Locate the cell with the specified text and output its (X, Y) center coordinate. 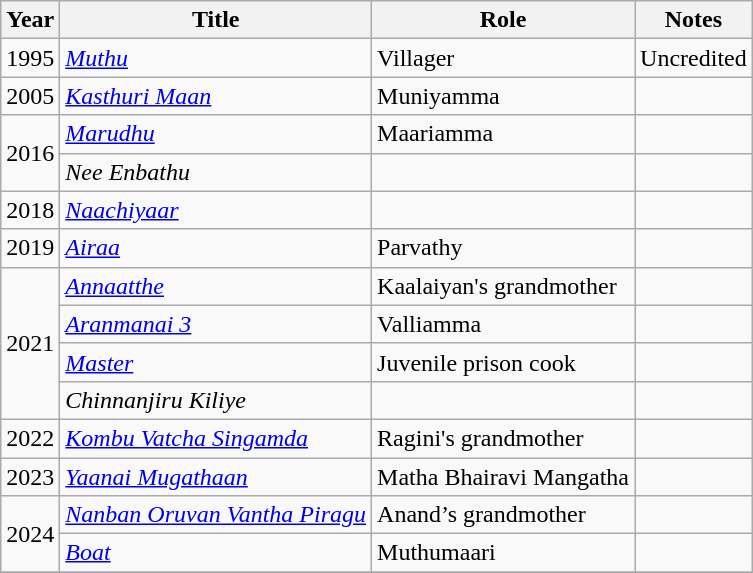
Nanban Oruvan Vantha Piragu (216, 515)
Uncredited (694, 58)
2016 (30, 153)
2023 (30, 477)
Airaa (216, 248)
2024 (30, 534)
Notes (694, 20)
Ragini's grandmother (504, 438)
Muthumaari (504, 553)
Villager (504, 58)
Kasthuri Maan (216, 96)
Marudhu (216, 134)
Yaanai Mugathaan (216, 477)
Year (30, 20)
Muniyamma (504, 96)
Maariamma (504, 134)
Matha Bhairavi Mangatha (504, 477)
2022 (30, 438)
Title (216, 20)
Anand’s grandmother (504, 515)
Valliamma (504, 324)
Juvenile prison cook (504, 362)
Kombu Vatcha Singamda (216, 438)
2018 (30, 210)
Role (504, 20)
Naachiyaar (216, 210)
Muthu (216, 58)
Parvathy (504, 248)
2021 (30, 343)
Chinnanjiru Kiliye (216, 400)
Boat (216, 553)
1995 (30, 58)
2005 (30, 96)
Aranmanai 3 (216, 324)
Kaalaiyan's grandmother (504, 286)
Annaatthe (216, 286)
2019 (30, 248)
Master (216, 362)
Nee Enbathu (216, 172)
